Pinpoint the cell where the given text exists, returning its [x, y] midpoint coordinate. 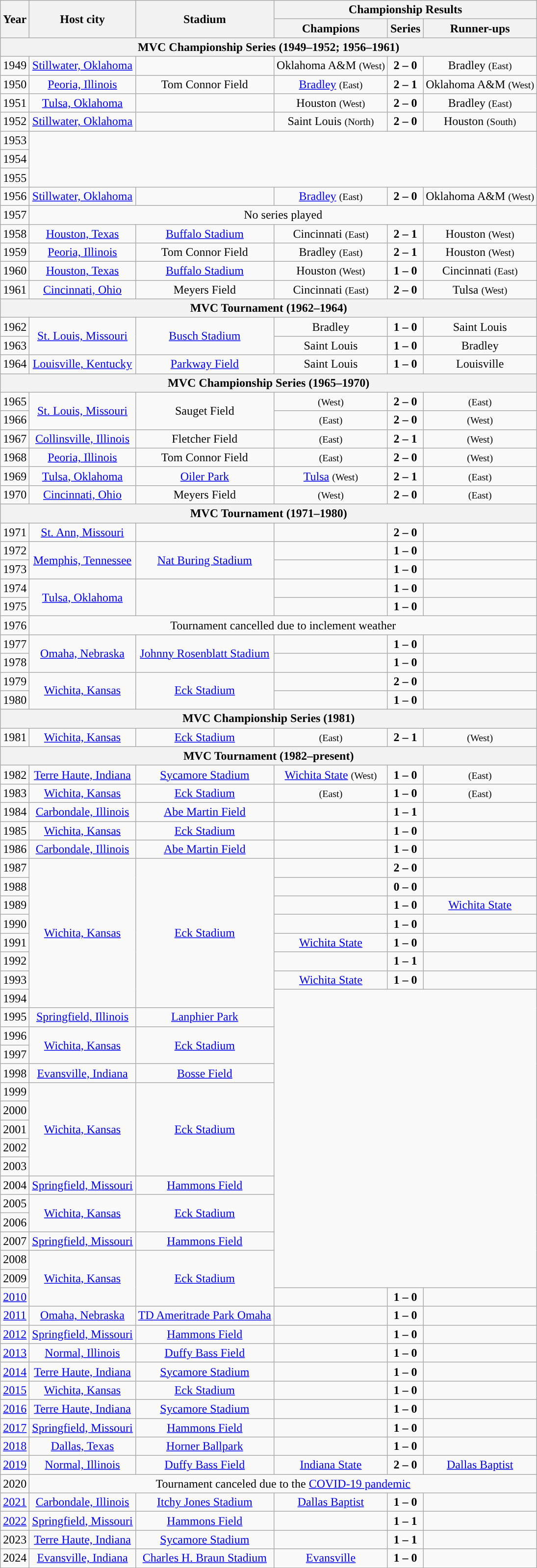
1968 [15, 457]
Saint Louis (North) [331, 122]
Wichita State (West) [331, 774]
2007 [15, 1241]
Louisville [480, 364]
1996 [15, 1036]
MVC Tournament (1962–1964) [269, 308]
1986 [15, 849]
1980 [15, 700]
Lanphier Park [205, 1017]
No series played [283, 215]
Horner Ballpark [205, 1446]
MVC Championship Series (1949–1952; 1956–1961) [269, 47]
1982 [15, 774]
Houston (South) [480, 122]
Johnny Rosenblatt Stadium [205, 653]
1951 [15, 103]
2020 [15, 1484]
1984 [15, 812]
1976 [15, 625]
1973 [15, 570]
Memphis, Tennessee [82, 560]
2003 [15, 1167]
Stadium [205, 19]
2009 [15, 1278]
2000 [15, 1110]
1969 [15, 476]
2004 [15, 1185]
1999 [15, 1092]
2010 [15, 1297]
1994 [15, 998]
Champions [331, 28]
1971 [15, 532]
1949 [15, 66]
1977 [15, 644]
St. Ann, Missouri [82, 532]
1964 [15, 364]
2019 [15, 1465]
1987 [15, 868]
1997 [15, 1054]
1958 [15, 234]
Bosse Field [205, 1073]
0 – 0 [405, 887]
1952 [15, 122]
TD Ameritrade Park Omaha [205, 1316]
Nat Buring Stadium [205, 560]
2008 [15, 1260]
1974 [15, 588]
2011 [15, 1316]
1978 [15, 663]
2017 [15, 1428]
Indiana State [331, 1465]
1998 [15, 1073]
2005 [15, 1204]
1983 [15, 793]
1989 [15, 905]
Springfield, Illinois [82, 1017]
1993 [15, 980]
1954 [15, 159]
2022 [15, 1521]
2021 [15, 1502]
2002 [15, 1148]
2001 [15, 1129]
1992 [15, 961]
Dallas, Texas [82, 1446]
Parkway Field [205, 364]
1966 [15, 420]
Collinsville, Illinois [82, 439]
2006 [15, 1222]
1990 [15, 924]
1961 [15, 290]
Runner-ups [480, 28]
Oiler Park [205, 476]
2024 [15, 1558]
2018 [15, 1446]
MVC Championship Series (1981) [269, 719]
2015 [15, 1390]
Series [405, 28]
1975 [15, 607]
Year [15, 19]
2013 [15, 1353]
Evansville [331, 1558]
2012 [15, 1334]
Fletcher Field [205, 439]
1972 [15, 551]
Busch Stadium [205, 336]
1957 [15, 215]
1953 [15, 140]
1979 [15, 681]
1950 [15, 84]
Tournament canceled due to the COVID-19 pandemic [283, 1484]
1967 [15, 439]
1970 [15, 495]
2023 [15, 1540]
1960 [15, 271]
1963 [15, 346]
MVC Tournament (1971–1980) [269, 513]
1955 [15, 177]
Championship Results [406, 10]
MVC Tournament (1982–present) [269, 756]
1962 [15, 327]
1956 [15, 196]
2016 [15, 1409]
1991 [15, 943]
Charles H. Braun Stadium [205, 1558]
MVC Championship Series (1965–1970) [269, 383]
Host city [82, 19]
Tournament cancelled due to inclement weather [283, 625]
2014 [15, 1371]
1981 [15, 737]
Itchy Jones Stadium [205, 1502]
1985 [15, 831]
1965 [15, 401]
1988 [15, 887]
Sauget Field [205, 411]
1995 [15, 1017]
1959 [15, 252]
Louisville, Kentucky [82, 364]
